Output the (X, Y) coordinate of the center of the cell containing the given text.  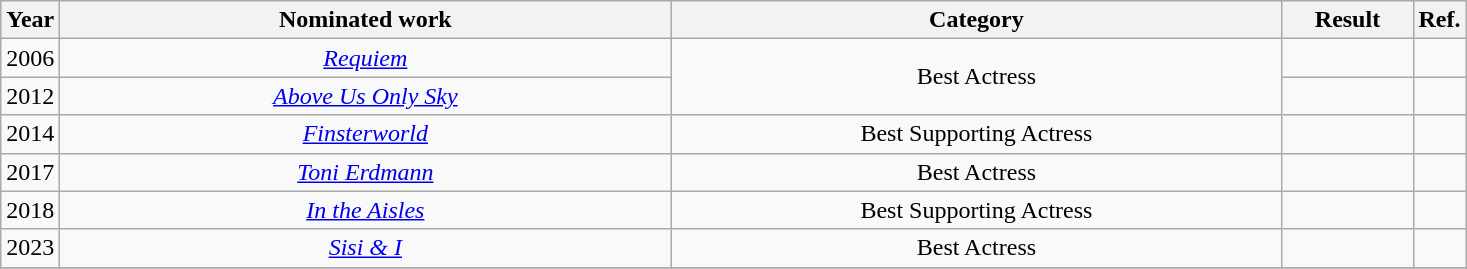
2017 (30, 172)
2018 (30, 210)
Sisi & I (366, 248)
Category (976, 20)
Finsterworld (366, 134)
2014 (30, 134)
2012 (30, 96)
Year (30, 20)
Above Us Only Sky (366, 96)
Ref. (1440, 20)
Nominated work (366, 20)
Requiem (366, 58)
2006 (30, 58)
Toni Erdmann (366, 172)
Result (1348, 20)
In the Aisles (366, 210)
2023 (30, 248)
